From the cell containing the given text, extract its center point as [x, y] coordinate. 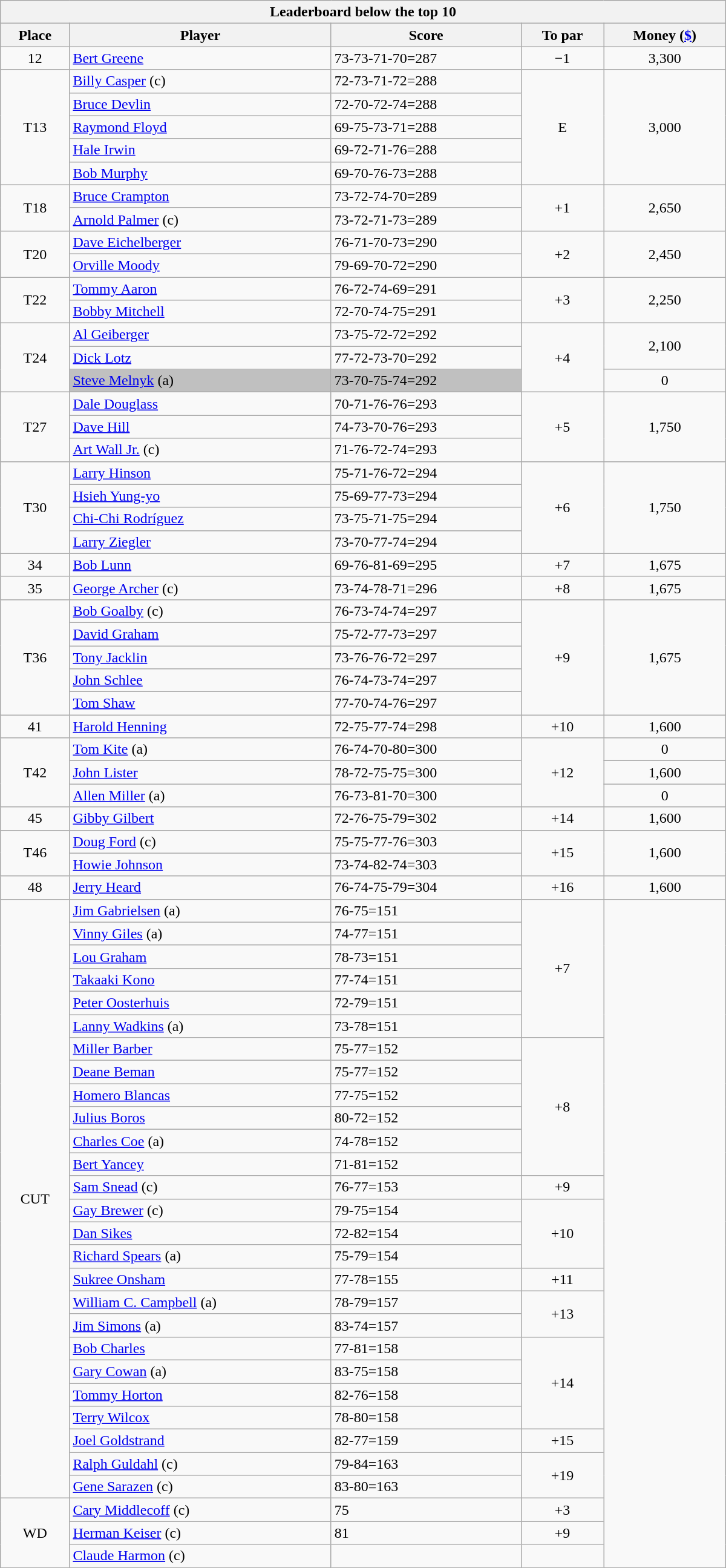
+1 [563, 208]
Raymond Floyd [200, 127]
74-73-70-76=293 [426, 427]
74-77=151 [426, 934]
73-70-77-74=294 [426, 542]
3,000 [664, 127]
77-75=152 [426, 1095]
Money ($) [664, 35]
Leaderboard below the top 10 [363, 12]
Ralph Guldahl (c) [200, 1464]
Hsieh Yung-yo [200, 496]
75-75-77-76=303 [426, 842]
75-72-77-73=297 [426, 634]
72-75-77-74=298 [426, 726]
72-82=154 [426, 1233]
75-69-77-73=294 [426, 496]
+11 [563, 1279]
72-76-75-79=302 [426, 819]
2,250 [664, 300]
Claude Harmon (c) [200, 1556]
Bert Greene [200, 58]
Jim Gabrielsen (a) [200, 911]
Sam Snead (c) [200, 1187]
Player [200, 35]
Orville Moody [200, 265]
T46 [35, 853]
79-75=154 [426, 1210]
74-78=152 [426, 1141]
Dave Eichelberger [200, 242]
Doug Ford (c) [200, 842]
Bob Charles [200, 1348]
William C. Campbell (a) [200, 1302]
Larry Hinson [200, 473]
Howie Johnson [200, 865]
Tommy Horton [200, 1394]
83-74=157 [426, 1325]
+13 [563, 1314]
+6 [563, 507]
Bobby Mitchell [200, 312]
73-76-76-72=297 [426, 657]
77-81=158 [426, 1348]
+5 [563, 427]
Hale Irwin [200, 150]
Lanny Wadkins (a) [200, 1026]
3,300 [664, 58]
2,450 [664, 254]
77-70-74-76=297 [426, 703]
73-72-71-73=289 [426, 219]
83-80=163 [426, 1487]
78-73=151 [426, 957]
Dan Sikes [200, 1233]
73-75-71-75=294 [426, 519]
+19 [563, 1475]
75-79=154 [426, 1256]
76-77=153 [426, 1187]
76-72-74-69=291 [426, 289]
69-72-71-76=288 [426, 150]
Homero Blancas [200, 1095]
Jim Simons (a) [200, 1325]
69-75-73-71=288 [426, 127]
70-71-76-76=293 [426, 404]
Joel Goldstrand [200, 1441]
Miller Barber [200, 1049]
83-75=158 [426, 1371]
Dick Lotz [200, 358]
76-74-73-74=297 [426, 680]
Arnold Palmer (c) [200, 219]
45 [35, 819]
41 [35, 726]
Billy Casper (c) [200, 81]
48 [35, 888]
78-80=158 [426, 1418]
79-84=163 [426, 1464]
Bob Lunn [200, 565]
Vinny Giles (a) [200, 934]
T24 [35, 358]
77-78=155 [426, 1279]
75-71-76-72=294 [426, 473]
T13 [35, 127]
Gay Brewer (c) [200, 1210]
34 [35, 565]
T42 [35, 772]
John Lister [200, 772]
E [563, 127]
69-70-76-73=288 [426, 173]
John Schlee [200, 680]
82-76=158 [426, 1394]
76-71-70-73=290 [426, 242]
Terry Wilcox [200, 1418]
80-72=152 [426, 1118]
Dale Douglass [200, 404]
71-76-72-74=293 [426, 450]
73-70-75-74=292 [426, 381]
72-73-71-72=288 [426, 81]
Peter Oosterhuis [200, 1003]
Larry Ziegler [200, 542]
CUT [35, 1199]
Gary Cowan (a) [200, 1371]
79-69-70-72=290 [426, 265]
Richard Spears (a) [200, 1256]
72-70-72-74=288 [426, 104]
76-74-75-79=304 [426, 888]
George Archer (c) [200, 588]
73-72-74-70=289 [426, 196]
72-70-74-75=291 [426, 312]
73-74-78-71=296 [426, 588]
77-72-73-70=292 [426, 358]
T27 [35, 427]
82-77=159 [426, 1441]
Cary Middlecoff (c) [200, 1510]
T22 [35, 300]
78-79=157 [426, 1302]
Steve Melnyk (a) [200, 381]
73-73-71-70=287 [426, 58]
T36 [35, 657]
2,100 [664, 346]
Tom Shaw [200, 703]
+12 [563, 772]
Chi-Chi Rodríguez [200, 519]
Sukree Onsham [200, 1279]
73-75-72-72=292 [426, 335]
Tony Jacklin [200, 657]
T18 [35, 208]
Bert Yancey [200, 1164]
73-78=151 [426, 1026]
77-74=151 [426, 980]
Jerry Heard [200, 888]
Harold Henning [200, 726]
Herman Keiser (c) [200, 1533]
To par [563, 35]
2,650 [664, 208]
Charles Coe (a) [200, 1141]
Bob Goalby (c) [200, 611]
75 [426, 1510]
69-76-81-69=295 [426, 565]
81 [426, 1533]
76-73-74-74=297 [426, 611]
Tommy Aaron [200, 289]
Allen Miller (a) [200, 796]
Takaaki Kono [200, 980]
Deane Beman [200, 1072]
72-79=151 [426, 1003]
Score [426, 35]
78-72-75-75=300 [426, 772]
David Graham [200, 634]
Al Geiberger [200, 335]
+4 [563, 358]
+2 [563, 254]
Julius Boros [200, 1118]
+16 [563, 888]
Art Wall Jr. (c) [200, 450]
Gibby Gilbert [200, 819]
Bruce Crampton [200, 196]
12 [35, 58]
76-73-81-70=300 [426, 796]
Bob Murphy [200, 173]
Tom Kite (a) [200, 749]
Bruce Devlin [200, 104]
T30 [35, 507]
Gene Sarazen (c) [200, 1487]
35 [35, 588]
76-75=151 [426, 911]
Dave Hill [200, 427]
Lou Graham [200, 957]
76-74-70-80=300 [426, 749]
WD [35, 1533]
73-74-82-74=303 [426, 865]
Place [35, 35]
−1 [563, 58]
71-81=152 [426, 1164]
T20 [35, 254]
